Return the [x, y] coordinate for the center point of the cell that contains the specified text.  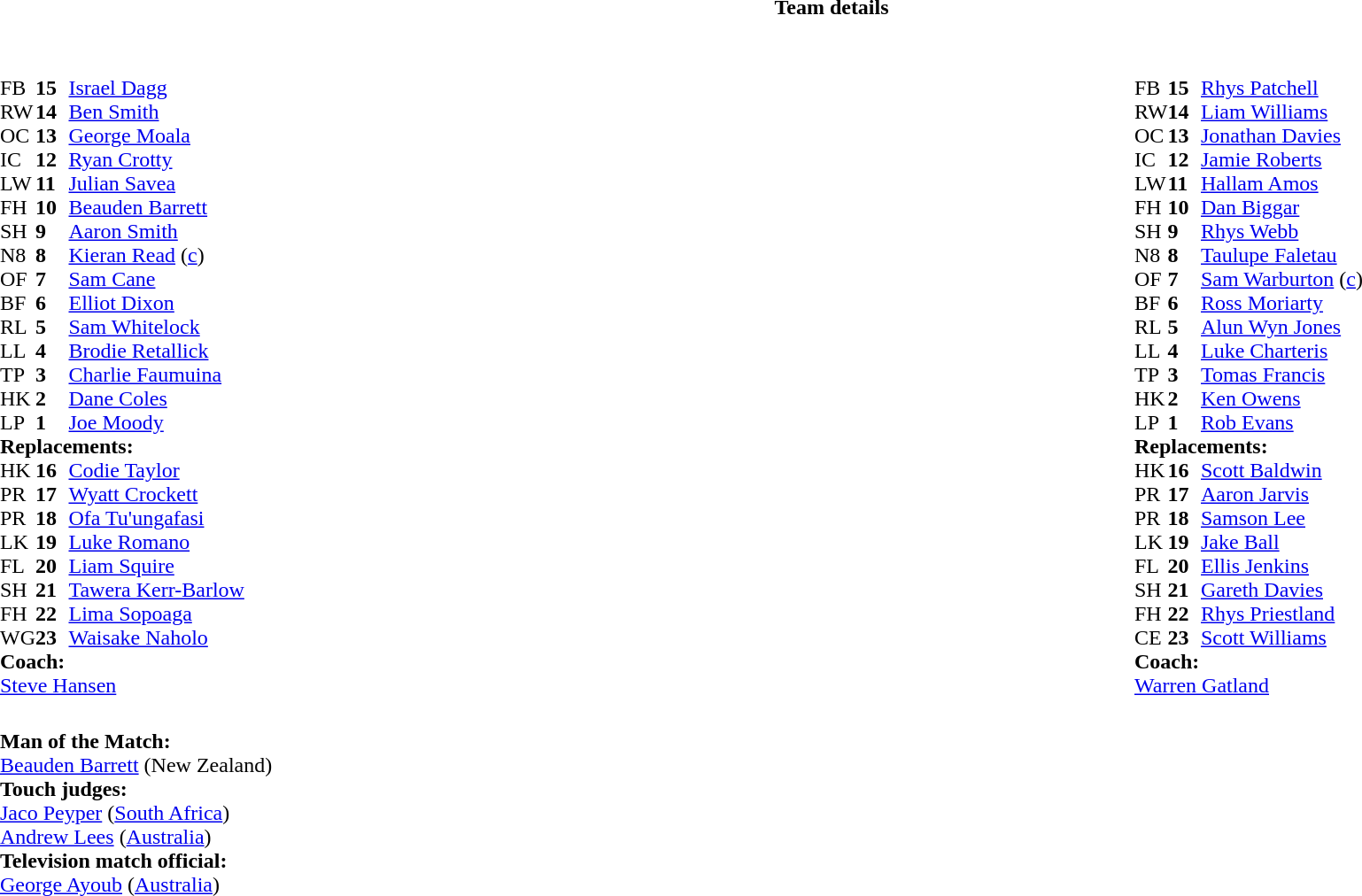
Ben Smith [156, 112]
WG [18, 637]
Julian Savea [156, 184]
Codie Taylor [156, 471]
Liam Squire [156, 567]
Joe Moody [156, 423]
Elliot Dixon [156, 303]
Ofa Tu'ungafasi [156, 519]
Replacements: [122, 446]
Waisake Naholo [156, 637]
Brodie Retallick [156, 351]
Luke Romano [156, 542]
Charlie Faumuina [156, 375]
Beauden Barrett [156, 207]
Coach: [122, 662]
Israel Dagg [156, 89]
Steve Hansen [122, 685]
Lima Sopoaga [156, 614]
George Moala [156, 136]
Sam Cane [156, 280]
Dane Coles [156, 398]
Wyatt Crockett [156, 494]
Kieran Read (c) [156, 255]
Aaron Smith [156, 232]
Ryan Crotty [156, 159]
Tawera Kerr-Barlow [156, 590]
Sam Whitelock [156, 328]
CE [1151, 637]
